Extract the [x, y] coordinate from the center of the cell holding the provided text.  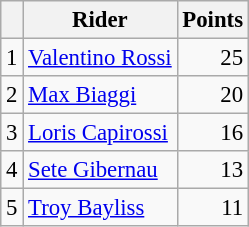
4 [12, 170]
11 [212, 208]
Points [212, 20]
Valentino Rossi [100, 58]
Loris Capirossi [100, 133]
2 [12, 95]
1 [12, 58]
Max Biaggi [100, 95]
25 [212, 58]
13 [212, 170]
5 [12, 208]
20 [212, 95]
Rider [100, 20]
Troy Bayliss [100, 208]
16 [212, 133]
Sete Gibernau [100, 170]
3 [12, 133]
